Return (X, Y) of the center of cell containing provided text 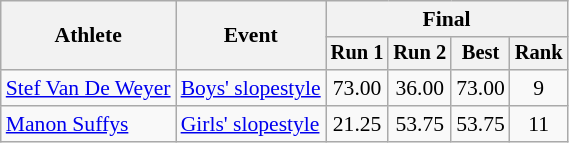
21.25 (358, 124)
Girls' slopestyle (251, 124)
Final (447, 19)
Run 1 (358, 54)
Run 2 (420, 54)
Best (480, 54)
Stef Van De Weyer (88, 88)
Boys' slopestyle (251, 88)
Rank (539, 54)
9 (539, 88)
Event (251, 36)
Athlete (88, 36)
11 (539, 124)
36.00 (420, 88)
Manon Suffys (88, 124)
